For the text-containing cell, return its midpoint in [x, y] coordinate format. 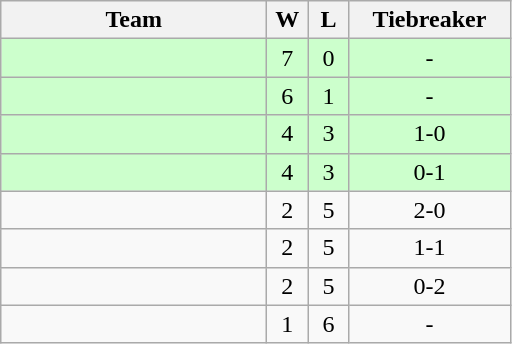
Tiebreaker [430, 20]
0-1 [430, 172]
7 [288, 58]
2-0 [430, 210]
1-1 [430, 248]
0 [328, 58]
0-2 [430, 286]
1-0 [430, 134]
Team [134, 20]
W [288, 20]
L [328, 20]
